For the text-containing cell, return its midpoint in [x, y] coordinate format. 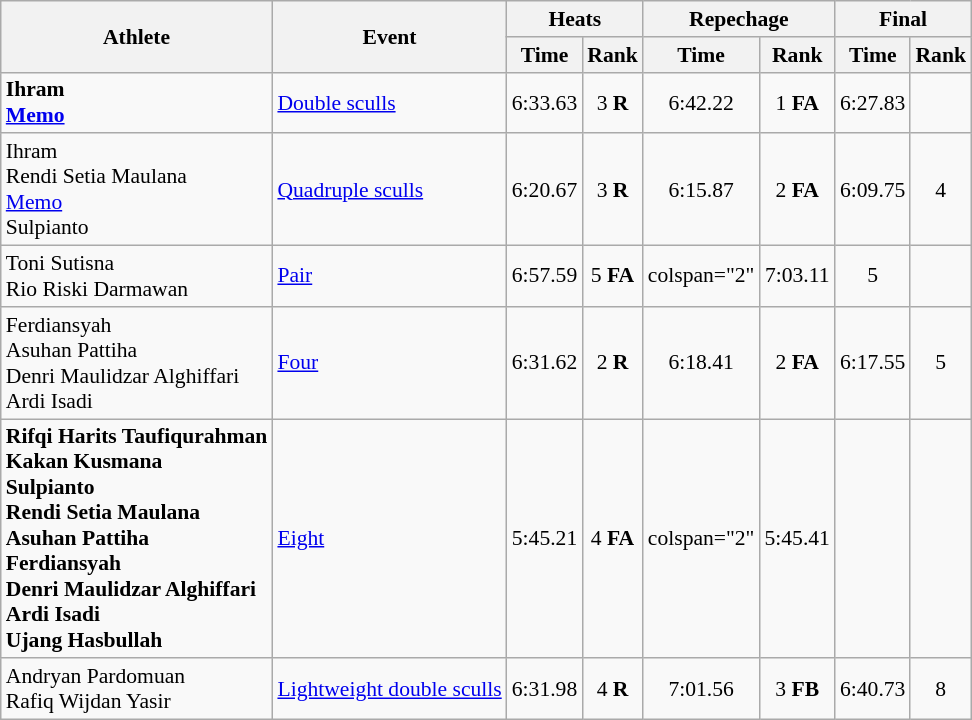
6:20.67 [544, 190]
6:33.63 [544, 102]
Four [389, 363]
6:42.22 [702, 102]
Final [903, 19]
IhramRendi Setia MaulanaMemoSulpianto [137, 190]
6:57.59 [544, 276]
8 [940, 690]
7:01.56 [702, 690]
IhramMemo [137, 102]
6:31.98 [544, 690]
3 FB [796, 690]
Lightweight double sculls [389, 690]
4 R [612, 690]
4 FA [612, 539]
6:27.83 [872, 102]
Quadruple sculls [389, 190]
2 R [612, 363]
Pair [389, 276]
5:45.21 [544, 539]
6:18.41 [702, 363]
5 FA [612, 276]
6:31.62 [544, 363]
Toni SutisnaRio Riski Darmawan [137, 276]
Andryan PardomuanRafiq Wijdan Yasir [137, 690]
7:03.11 [796, 276]
6:17.55 [872, 363]
FerdiansyahAsuhan PattihaDenri Maulidzar AlghiffariArdi Isadi [137, 363]
Rifqi Harits TaufiqurahmanKakan KusmanaSulpiantoRendi Setia MaulanaAsuhan PattihaFerdiansyahDenri Maulidzar AlghiffariArdi IsadiUjang Hasbullah [137, 539]
6:15.87 [702, 190]
4 [940, 190]
Athlete [137, 36]
Repechage [739, 19]
Event [389, 36]
6:09.75 [872, 190]
1 FA [796, 102]
5:45.41 [796, 539]
6:40.73 [872, 690]
Eight [389, 539]
Double sculls [389, 102]
Heats [575, 19]
